Capture the cell that displays the provided text and extract its [x, y] central coordinate. 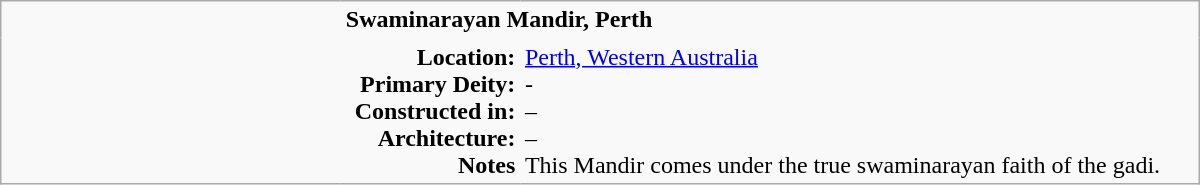
Location: Primary Deity:Constructed in:Architecture:Notes [430, 110]
Perth, Western Australia - – – This Mandir comes under the true swaminarayan faith of the gadi. [860, 110]
Swaminarayan Mandir, Perth [770, 20]
